Output the [x, y] coordinate of the center of the cell containing the given text.  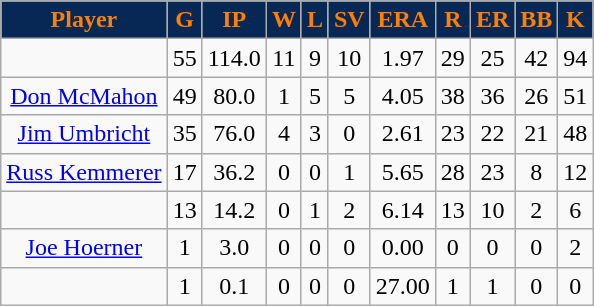
Joe Hoerner [84, 248]
0.00 [402, 248]
94 [576, 58]
Don McMahon [84, 96]
22 [492, 134]
27.00 [402, 286]
26 [536, 96]
49 [184, 96]
IP [234, 20]
51 [576, 96]
Russ Kemmerer [84, 172]
55 [184, 58]
14.2 [234, 210]
ER [492, 20]
36 [492, 96]
L [314, 20]
G [184, 20]
1.97 [402, 58]
Player [84, 20]
21 [536, 134]
12 [576, 172]
2.61 [402, 134]
35 [184, 134]
11 [284, 58]
SV [349, 20]
4.05 [402, 96]
80.0 [234, 96]
17 [184, 172]
6 [576, 210]
48 [576, 134]
36.2 [234, 172]
Jim Umbricht [84, 134]
9 [314, 58]
6.14 [402, 210]
3.0 [234, 248]
38 [452, 96]
76.0 [234, 134]
K [576, 20]
4 [284, 134]
25 [492, 58]
0.1 [234, 286]
W [284, 20]
3 [314, 134]
42 [536, 58]
8 [536, 172]
BB [536, 20]
29 [452, 58]
5.65 [402, 172]
28 [452, 172]
114.0 [234, 58]
R [452, 20]
ERA [402, 20]
